Return the [x, y] coordinate for the center point of the cell that contains the specified text.  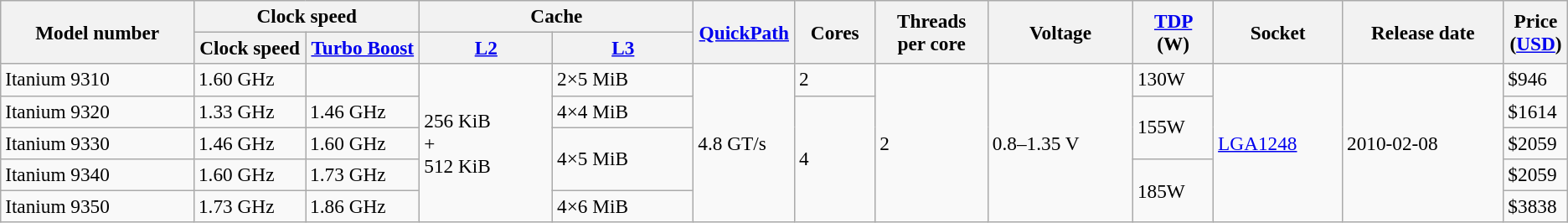
Itanium 9350 [97, 206]
4×5 MiB [623, 158]
Socket [1278, 32]
1.86 GHz [363, 206]
L2 [486, 48]
Turbo Boost [363, 48]
155W [1173, 127]
Release date [1423, 32]
$1614 [1536, 111]
185W [1173, 190]
Itanium 9310 [97, 80]
Itanium 9320 [97, 111]
$946 [1536, 80]
256 KiB +512 KiB [486, 143]
1.33 GHz [250, 111]
Itanium 9340 [97, 174]
Model number [97, 32]
4.8 GT/s [744, 143]
4×4 MiB [623, 111]
Itanium 9330 [97, 143]
TDP (W) [1173, 32]
2×5 MiB [623, 80]
L3 [623, 48]
$3838 [1536, 206]
Voltage [1060, 32]
Price (USD) [1536, 32]
Cache [556, 16]
4 [835, 159]
Cores [835, 32]
LGA1248 [1278, 143]
130W [1173, 80]
QuickPath [744, 32]
2010-02-08 [1423, 143]
0.8–1.35 V [1060, 143]
4×6 MiB [623, 206]
Threadsper core [931, 32]
